Extract the [x, y] coordinate from the center of the cell holding the provided text.  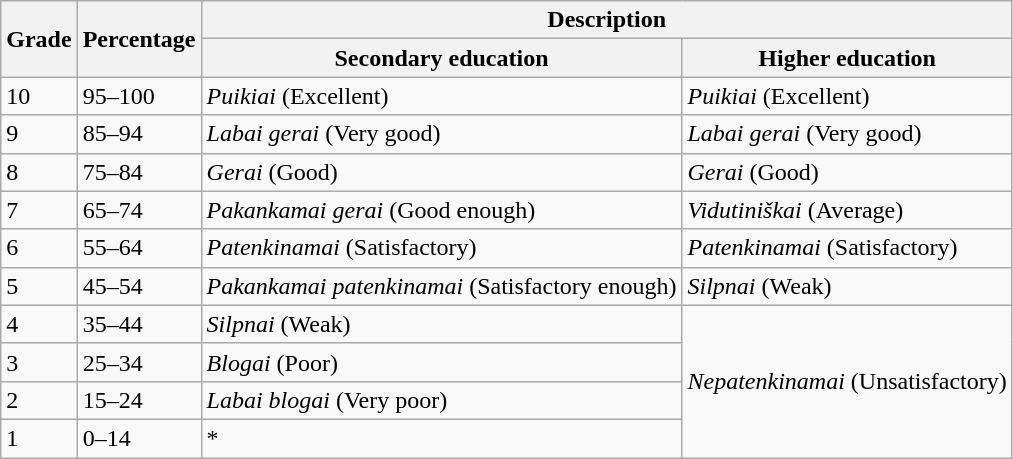
1 [39, 438]
Nepatenkinamai (Unsatisfactory) [847, 381]
Vidutiniškai (Average) [847, 210]
0–14 [139, 438]
10 [39, 96]
5 [39, 286]
3 [39, 362]
85–94 [139, 134]
* [442, 438]
9 [39, 134]
Grade [39, 39]
4 [39, 324]
Secondary education [442, 58]
Labai blogai (Very poor) [442, 400]
8 [39, 172]
95–100 [139, 96]
2 [39, 400]
Pakankamai patenkinamai (Satisfactory enough) [442, 286]
Description [606, 20]
45–54 [139, 286]
Blogai (Poor) [442, 362]
15–24 [139, 400]
75–84 [139, 172]
25–34 [139, 362]
Pakankamai gerai (Good enough) [442, 210]
55–64 [139, 248]
Higher education [847, 58]
Percentage [139, 39]
6 [39, 248]
7 [39, 210]
65–74 [139, 210]
35–44 [139, 324]
